Return the [x, y] coordinate for the center point of the cell that contains the specified text.  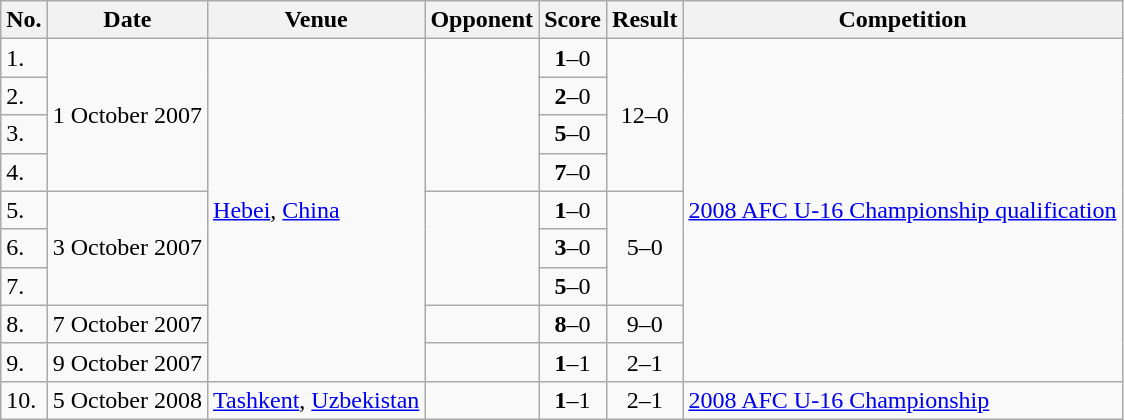
2. [24, 96]
3–0 [573, 248]
7 October 2007 [127, 324]
1. [24, 58]
3 October 2007 [127, 248]
3. [24, 134]
Result [645, 20]
1 October 2007 [127, 115]
2008 AFC U-16 Championship qualification [902, 210]
Opponent [482, 20]
2008 AFC U-16 Championship [902, 400]
6. [24, 248]
9. [24, 362]
Date [127, 20]
Tashkent, Uzbekistan [316, 400]
Competition [902, 20]
8. [24, 324]
8–0 [573, 324]
Hebei, China [316, 210]
7–0 [573, 172]
12–0 [645, 115]
Score [573, 20]
2–0 [573, 96]
No. [24, 20]
5 October 2008 [127, 400]
7. [24, 286]
10. [24, 400]
9 October 2007 [127, 362]
5. [24, 210]
Venue [316, 20]
9–0 [645, 324]
4. [24, 172]
